Determine the (x, y) coordinate at the center of the cell enclosing the given text.  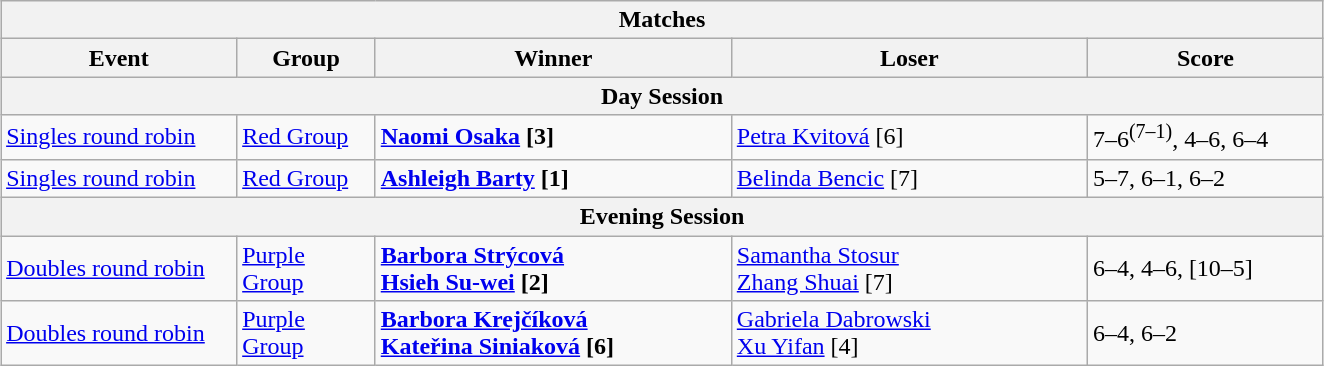
Ashleigh Barty [1] (553, 178)
Petra Kvitová [6] (909, 138)
Day Session (662, 96)
6–4, 6–2 (1205, 334)
Group (306, 58)
Barbora Strýcová Hsieh Su-wei [2] (553, 268)
6–4, 4–6, [10–5] (1205, 268)
Winner (553, 58)
Event (119, 58)
Barbora Krejčíková Kateřina Siniaková [6] (553, 334)
Gabriela Dabrowski Xu Yifan [4] (909, 334)
7–6(7–1), 4–6, 6–4 (1205, 138)
Evening Session (662, 217)
Belinda Bencic [7] (909, 178)
Loser (909, 58)
5–7, 6–1, 6–2 (1205, 178)
Naomi Osaka [3] (553, 138)
Score (1205, 58)
Samantha Stosur Zhang Shuai [7] (909, 268)
Matches (662, 20)
